Return (X, Y) of the center of cell containing provided text 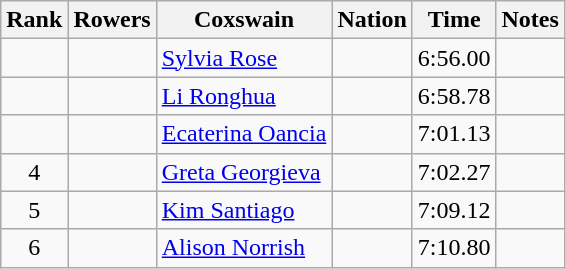
7:10.80 (454, 248)
4 (34, 172)
6:56.00 (454, 58)
Greta Georgieva (244, 172)
7:01.13 (454, 134)
5 (34, 210)
6:58.78 (454, 96)
7:02.27 (454, 172)
Sylvia Rose (244, 58)
Notes (530, 20)
Rowers (112, 20)
Li Ronghua (244, 96)
Kim Santiago (244, 210)
Coxswain (244, 20)
Rank (34, 20)
Alison Norrish (244, 248)
6 (34, 248)
Ecaterina Oancia (244, 134)
Time (454, 20)
7:09.12 (454, 210)
Nation (372, 20)
